Return the (x, y) coordinate for the center point of the cell that contains the specified text.  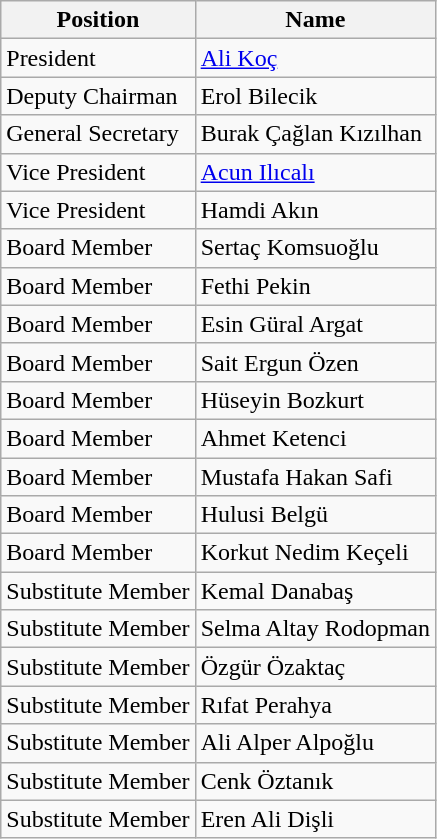
Hulusi Belgü (315, 515)
Ali Alper Alpoğlu (315, 743)
Acun Ilıcalı (315, 172)
General Secretary (98, 134)
Ahmet Ketenci (315, 438)
Esin Güral Argat (315, 324)
Fethi Pekin (315, 286)
President (98, 58)
Hamdi Akın (315, 210)
Burak Çağlan Kızılhan (315, 134)
Erol Bilecik (315, 96)
Korkut Nedim Keçeli (315, 553)
Özgür Özaktaç (315, 667)
Eren Ali Dişli (315, 819)
Mustafa Hakan Safi (315, 477)
Cenk Öztanık (315, 781)
Kemal Danabaş (315, 591)
Sertaç Komsuoğlu (315, 248)
Position (98, 20)
Rıfat Perahya (315, 705)
Hüseyin Bozkurt (315, 400)
Selma Altay Rodopman (315, 629)
Ali Koç (315, 58)
Name (315, 20)
Deputy Chairman (98, 96)
Sait Ergun Özen (315, 362)
